Identify which cell holds the provided text, then report its (x, y) central coordinate. 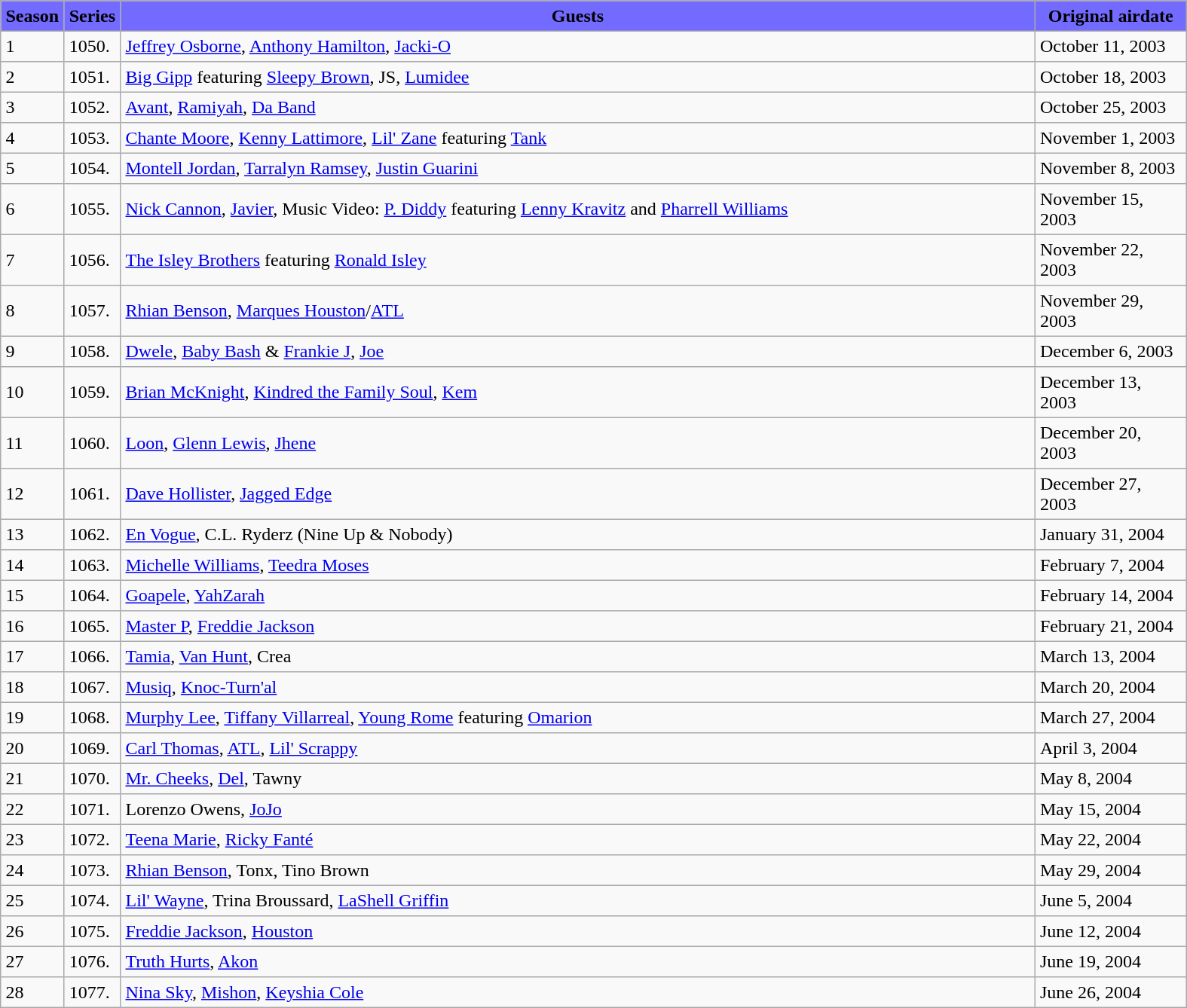
February 7, 2004 (1111, 565)
1073. (92, 870)
May 22, 2004 (1111, 839)
13 (32, 534)
1058. (92, 351)
8 (32, 311)
1056. (92, 260)
Mr. Cheeks, Del, Tawny (578, 778)
June 5, 2004 (1111, 900)
1072. (92, 839)
Lil' Wayne, Trina Broussard, LaShell Griffin (578, 900)
1067. (92, 687)
Brian McKnight, Kindred the Family Soul, Kem (578, 393)
19 (32, 717)
May 29, 2004 (1111, 870)
En Vogue, C.L. Ryderz (Nine Up & Nobody) (578, 534)
November 15, 2003 (1111, 209)
November 1, 2003 (1111, 138)
March 27, 2004 (1111, 717)
23 (32, 839)
Season (32, 16)
February 21, 2004 (1111, 626)
Series (92, 16)
21 (32, 778)
5 (32, 168)
December 6, 2003 (1111, 351)
1064. (92, 595)
Musiq, Knoc-Turn'al (578, 687)
1065. (92, 626)
December 20, 2003 (1111, 443)
Goapele, YahZarah (578, 595)
11 (32, 443)
1070. (92, 778)
Montell Jordan, Tarralyn Ramsey, Justin Guarini (578, 168)
May 8, 2004 (1111, 778)
December 27, 2003 (1111, 494)
15 (32, 595)
Dwele, Baby Bash & Frankie J, Joe (578, 351)
The Isley Brothers featuring Ronald Isley (578, 260)
1061. (92, 494)
October 18, 2003 (1111, 77)
1062. (92, 534)
Teena Marie, Ricky Fanté (578, 839)
1068. (92, 717)
Rhian Benson, Marques Houston/ATL (578, 311)
Michelle Williams, Teedra Moses (578, 565)
October 11, 2003 (1111, 46)
June 26, 2004 (1111, 992)
June 12, 2004 (1111, 931)
1077. (92, 992)
Nina Sky, Mishon, Keyshia Cole (578, 992)
December 13, 2003 (1111, 393)
November 22, 2003 (1111, 260)
1075. (92, 931)
Carl Thomas, ATL, Lil' Scrappy (578, 748)
1051. (92, 77)
March 20, 2004 (1111, 687)
Master P, Freddie Jackson (578, 626)
Chante Moore, Kenny Lattimore, Lil' Zane featuring Tank (578, 138)
Avant, Ramiyah, Da Band (578, 107)
27 (32, 961)
1063. (92, 565)
4 (32, 138)
Murphy Lee, Tiffany Villarreal, Young Rome featuring Omarion (578, 717)
Rhian Benson, Tonx, Tino Brown (578, 870)
1076. (92, 961)
7 (32, 260)
1066. (92, 656)
Tamia, Van Hunt, Crea (578, 656)
1052. (92, 107)
October 25, 2003 (1111, 107)
April 3, 2004 (1111, 748)
February 14, 2004 (1111, 595)
9 (32, 351)
Jeffrey Osborne, Anthony Hamilton, Jacki-O (578, 46)
10 (32, 393)
June 19, 2004 (1111, 961)
6 (32, 209)
November 8, 2003 (1111, 168)
26 (32, 931)
November 29, 2003 (1111, 311)
28 (32, 992)
Loon, Glenn Lewis, Jhene (578, 443)
3 (32, 107)
Guests (578, 16)
18 (32, 687)
25 (32, 900)
12 (32, 494)
1074. (92, 900)
1050. (92, 46)
1055. (92, 209)
1057. (92, 311)
1053. (92, 138)
16 (32, 626)
22 (32, 809)
1 (32, 46)
May 15, 2004 (1111, 809)
Big Gipp featuring Sleepy Brown, JS, Lumidee (578, 77)
Original airdate (1111, 16)
17 (32, 656)
Lorenzo Owens, JoJo (578, 809)
1059. (92, 393)
24 (32, 870)
1071. (92, 809)
Freddie Jackson, Houston (578, 931)
14 (32, 565)
Truth Hurts, Akon (578, 961)
2 (32, 77)
1069. (92, 748)
Nick Cannon, Javier, Music Video: P. Diddy featuring Lenny Kravitz and Pharrell Williams (578, 209)
20 (32, 748)
1060. (92, 443)
March 13, 2004 (1111, 656)
January 31, 2004 (1111, 534)
Dave Hollister, Jagged Edge (578, 494)
1054. (92, 168)
